Locate the cell with the specified text and output its [x, y] center coordinate. 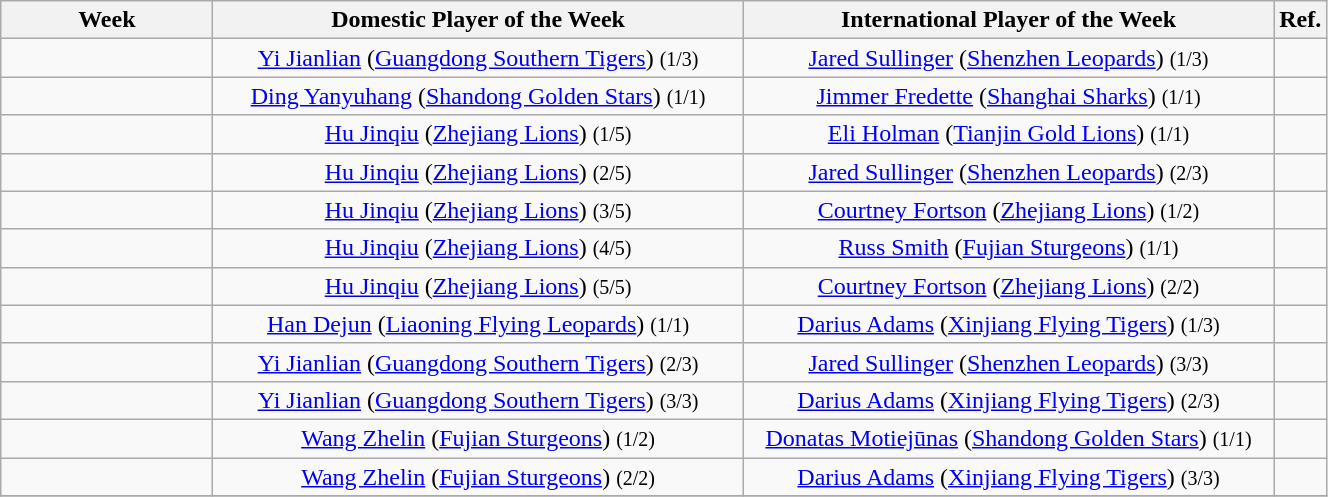
Hu Jinqiu (Zhejiang Lions) (4/5) [478, 248]
Hu Jinqiu (Zhejiang Lions) (5/5) [478, 286]
Courtney Fortson (Zhejiang Lions) (2/2) [1008, 286]
Wang Zhelin (Fujian Sturgeons) (1/2) [478, 438]
Darius Adams (Xinjiang Flying Tigers) (3/3) [1008, 477]
Donatas Motiejūnas (Shandong Golden Stars) (1/1) [1008, 438]
Yi Jianlian (Guangdong Southern Tigers) (2/3) [478, 362]
Jared Sullinger (Shenzhen Leopards) (1/3) [1008, 58]
Jimmer Fredette (Shanghai Sharks) (1/1) [1008, 96]
International Player of the Week [1008, 20]
Week [107, 20]
Jared Sullinger (Shenzhen Leopards) (3/3) [1008, 362]
Hu Jinqiu (Zhejiang Lions) (1/5) [478, 134]
Courtney Fortson (Zhejiang Lions) (1/2) [1008, 210]
Hu Jinqiu (Zhejiang Lions) (3/5) [478, 210]
Darius Adams (Xinjiang Flying Tigers) (1/3) [1008, 324]
Han Dejun (Liaoning Flying Leopards) (1/1) [478, 324]
Domestic Player of the Week [478, 20]
Ref. [1300, 20]
Ding Yanyuhang (Shandong Golden Stars) (1/1) [478, 96]
Wang Zhelin (Fujian Sturgeons) (2/2) [478, 477]
Yi Jianlian (Guangdong Southern Tigers) (1/3) [478, 58]
Darius Adams (Xinjiang Flying Tigers) (2/3) [1008, 400]
Yi Jianlian (Guangdong Southern Tigers) (3/3) [478, 400]
Eli Holman (Tianjin Gold Lions) (1/1) [1008, 134]
Russ Smith (Fujian Sturgeons) (1/1) [1008, 248]
Hu Jinqiu (Zhejiang Lions) (2/5) [478, 172]
Jared Sullinger (Shenzhen Leopards) (2/3) [1008, 172]
